Search for the cell housing the specified text and yield its (x, y) center coordinate. 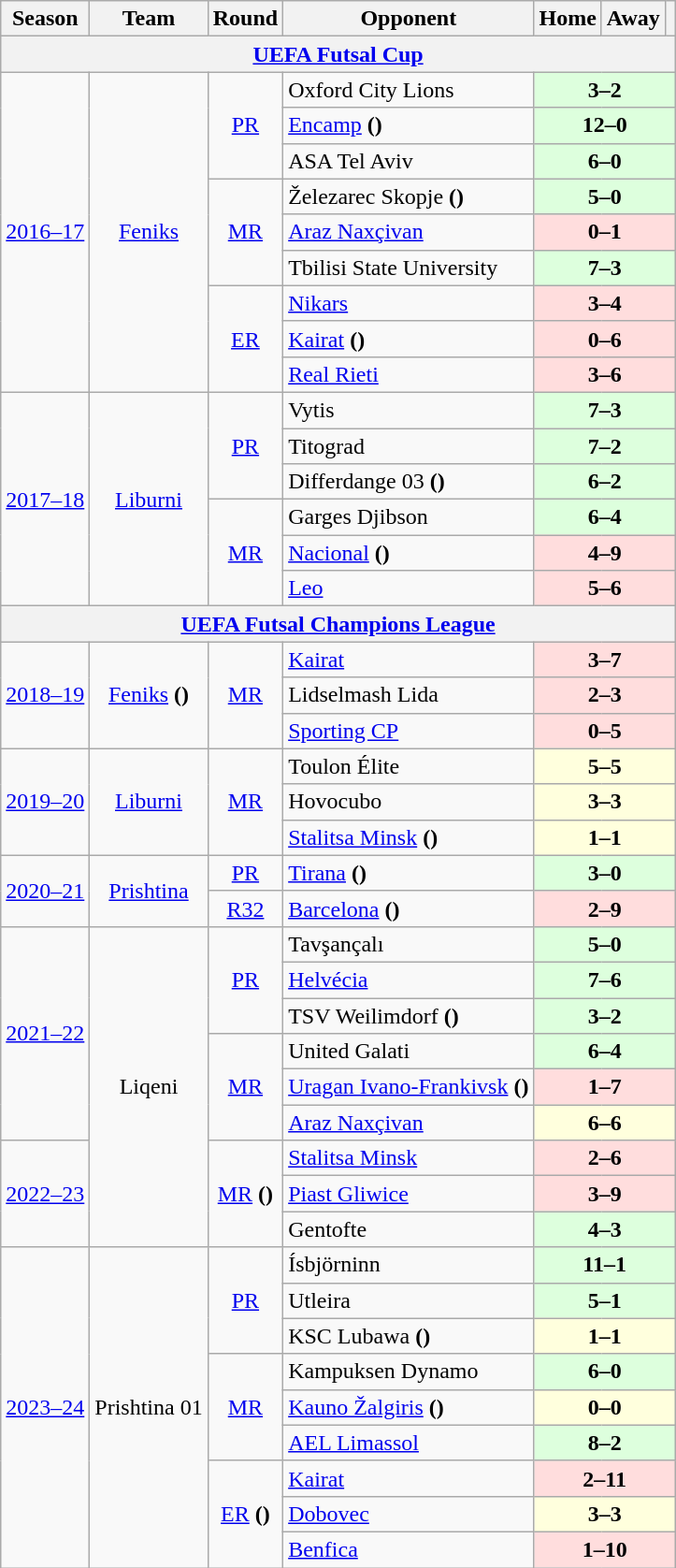
2016–17 (45, 232)
Opponent (409, 19)
Dobovec (409, 1514)
0–6 (604, 339)
7–6 (604, 980)
0–0 (604, 1407)
Lidselmash Lida (409, 695)
Differdange 03 () (409, 482)
R32 (245, 908)
3–9 (604, 1194)
Nacional () (409, 553)
Away (633, 19)
2023–24 (45, 1407)
Encamp () (409, 125)
Sporting CP (409, 731)
2018–19 (45, 695)
6–6 (604, 1123)
2019–20 (45, 802)
2022–23 (45, 1194)
ASA Tel Aviv (409, 161)
MR () (245, 1194)
Barcelona () (409, 908)
Prishtina 01 (149, 1407)
Vytis (409, 410)
Leo (409, 588)
United Galati (409, 1052)
Nikars (409, 303)
5–6 (604, 588)
Real Rieti (409, 374)
3–0 (604, 873)
2020–21 (45, 891)
3–7 (604, 660)
Feniks (149, 232)
Oxford City Lions (409, 90)
UEFA Futsal Cup (338, 54)
Ísbjörninn (409, 1265)
2021–22 (45, 1033)
Stalitsa Minsk () (409, 837)
0–5 (604, 731)
Tbilisi State University (409, 268)
7–2 (604, 446)
Helvécia (409, 980)
2017–18 (45, 499)
Hovocubo (409, 802)
2–11 (604, 1478)
4–3 (604, 1229)
Titograd (409, 446)
1–10 (604, 1549)
6–2 (604, 482)
Železarec Skopje () (409, 196)
5–5 (604, 766)
Gentofte (409, 1229)
3–4 (604, 303)
2–6 (604, 1158)
Utleira (409, 1300)
Benfica (409, 1549)
Kauno Žalgiris () (409, 1407)
Uragan Ivano-Frankivsk () (409, 1087)
Season (45, 19)
Home (568, 19)
Prishtina (149, 891)
0–1 (604, 232)
2–9 (604, 908)
ER () (245, 1514)
Tirana () (409, 873)
4–9 (604, 553)
Team (149, 19)
3–6 (604, 374)
Stalitsa Minsk (409, 1158)
Feniks () (149, 695)
1–7 (604, 1087)
Garges Djibson (409, 517)
12–0 (604, 125)
5–1 (604, 1300)
Kairat () (409, 339)
Tavşançalı (409, 944)
Round (245, 19)
Toulon Élite (409, 766)
11–1 (604, 1265)
AEL Limassol (409, 1443)
Liqeni (149, 1087)
Kampuksen Dynamo (409, 1372)
UEFA Futsal Champions League (338, 624)
TSV Weilimdorf () (409, 1015)
Piast Gliwice (409, 1194)
KSC Lubawa () (409, 1336)
ER (245, 339)
8–2 (604, 1443)
2–3 (604, 695)
